From the cell containing the given text, extract its center point as (x, y) coordinate. 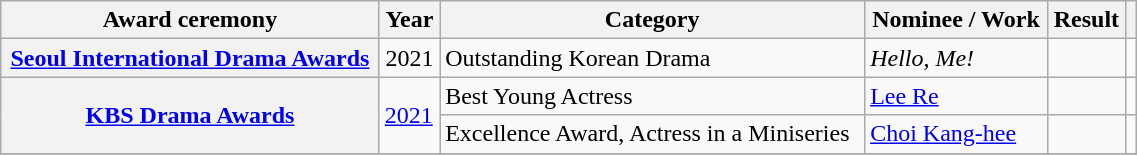
Best Young Actress (652, 96)
Year (409, 20)
Category (652, 20)
Excellence Award, Actress in a Miniseries (652, 134)
Nominee / Work (956, 20)
Hello, Me! (956, 58)
KBS Drama Awards (190, 115)
Result (1086, 20)
Outstanding Korean Drama (652, 58)
Lee Re (956, 96)
Award ceremony (190, 20)
Seoul International Drama Awards (190, 58)
Choi Kang-hee (956, 134)
